For the text-containing cell, return its midpoint in [X, Y] coordinate format. 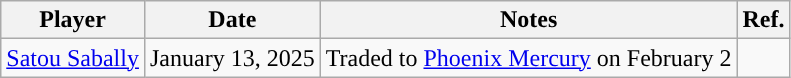
Player [73, 20]
January 13, 2025 [232, 58]
Satou Sabally [73, 58]
Ref. [764, 20]
Traded to Phoenix Mercury on February 2 [528, 58]
Date [232, 20]
Notes [528, 20]
